Locate the cell with the specified text and output its (x, y) center coordinate. 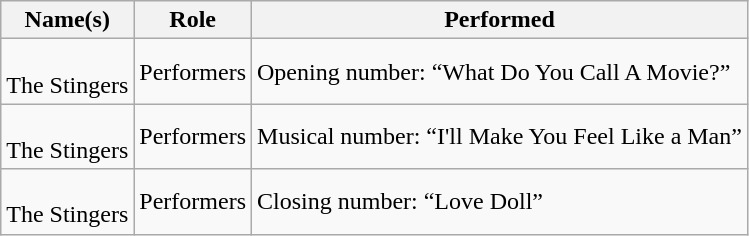
Opening number: “What Do You Call A Movie?” (500, 72)
Closing number: “Love Doll” (500, 202)
Role (193, 20)
Musical number: “I'll Make You Feel Like a Man” (500, 136)
Performed (500, 20)
Name(s) (68, 20)
